Identify which cell holds the provided text, then report its (x, y) central coordinate. 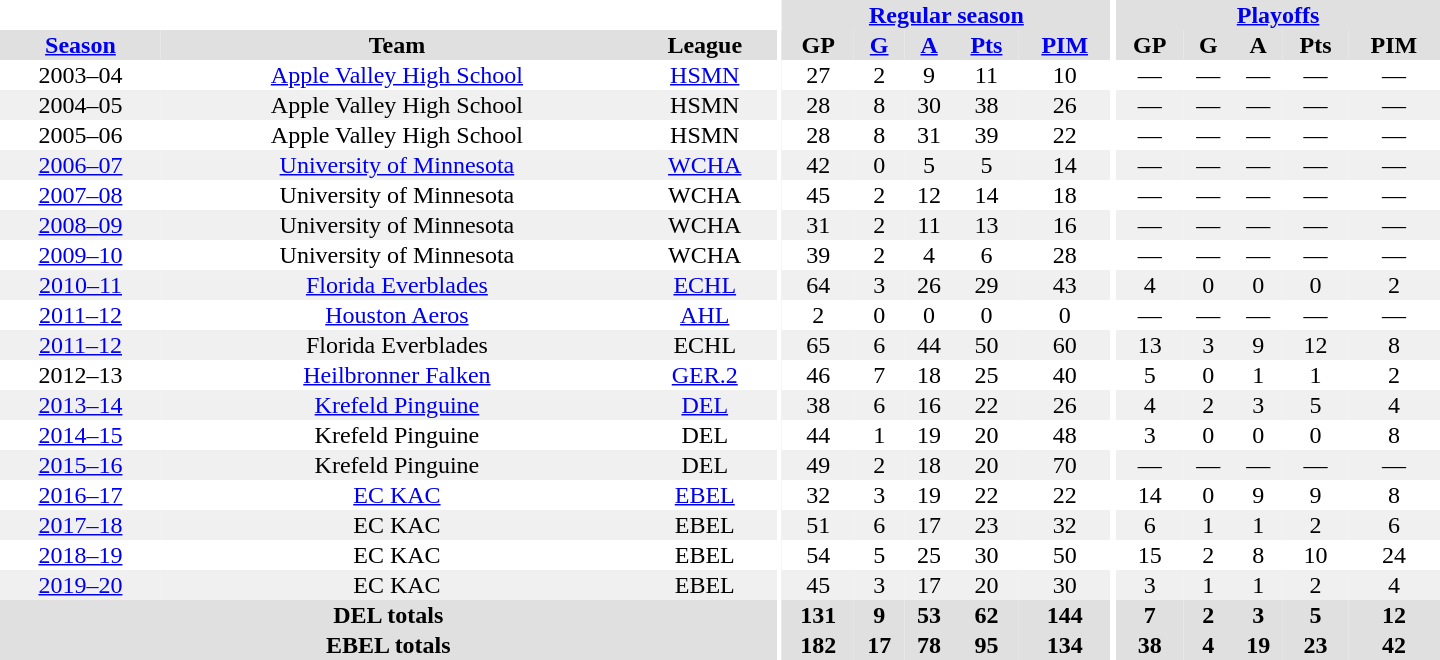
46 (818, 375)
78 (929, 645)
DEL totals (388, 615)
2009–10 (80, 255)
48 (1065, 435)
EBEL totals (388, 645)
League (705, 45)
182 (818, 645)
64 (818, 285)
2015–16 (80, 465)
60 (1065, 345)
Heilbronner Falken (397, 375)
2010–11 (80, 285)
24 (1394, 555)
Regular season (946, 15)
2007–08 (80, 195)
AHL (705, 315)
95 (986, 645)
49 (818, 465)
40 (1065, 375)
70 (1065, 465)
Playoffs (1278, 15)
2014–15 (80, 435)
2012–13 (80, 375)
GER.2 (705, 375)
2018–19 (80, 555)
131 (818, 615)
2004–05 (80, 105)
144 (1065, 615)
Houston Aeros (397, 315)
29 (986, 285)
43 (1065, 285)
Team (397, 45)
Season (80, 45)
2016–17 (80, 495)
15 (1150, 555)
2013–14 (80, 405)
2019–20 (80, 585)
54 (818, 555)
65 (818, 345)
2005–06 (80, 135)
62 (986, 615)
2006–07 (80, 165)
53 (929, 615)
2003–04 (80, 75)
2008–09 (80, 225)
2017–18 (80, 525)
134 (1065, 645)
27 (818, 75)
51 (818, 525)
